Return the [x, y] coordinate for the center point of the cell that contains the specified text.  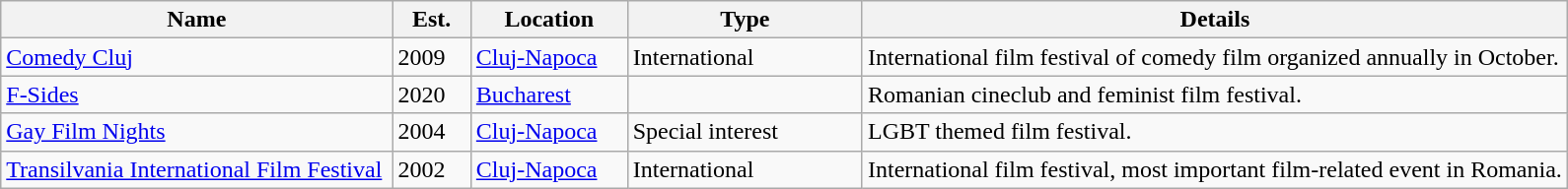
2004 [432, 132]
Romanian cineclub and feminist film festival. [1215, 94]
LGBT themed film festival. [1215, 132]
Details [1215, 20]
F-Sides [197, 94]
International film festival, most important film-related event in Romania. [1215, 169]
Type [745, 20]
2009 [432, 57]
Special interest [745, 132]
International film festival of comedy film organized annually in October. [1215, 57]
Name [197, 20]
Gay Film Nights [197, 132]
Comedy Cluj [197, 57]
Bucharest [548, 94]
Est. [432, 20]
Transilvania International Film Festival [197, 169]
2020 [432, 94]
Location [548, 20]
2002 [432, 169]
